Extract the [X, Y] coordinate from the center of the cell holding the provided text.  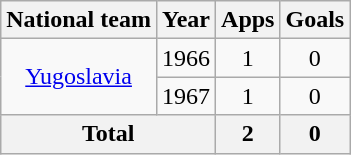
2 [248, 134]
Total [108, 134]
Apps [248, 20]
1966 [186, 58]
Goals [315, 20]
National team [79, 20]
Yugoslavia [79, 77]
1967 [186, 96]
Year [186, 20]
